For the text-containing cell, return its midpoint in [x, y] coordinate format. 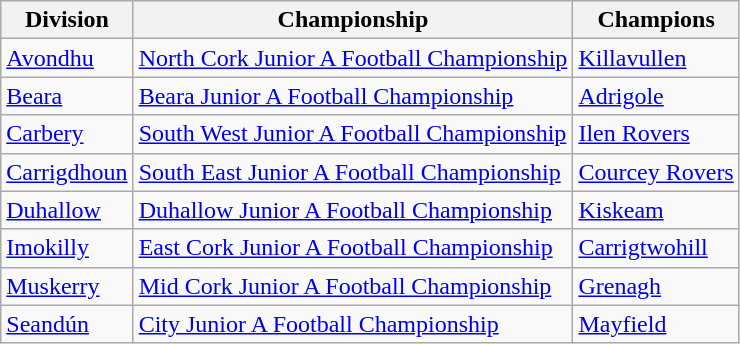
Carbery [67, 134]
Killavullen [656, 58]
Imokilly [67, 248]
Seandún [67, 324]
Adrigole [656, 96]
Grenagh [656, 286]
Carrigtwohill [656, 248]
Carrigdhoun [67, 172]
Kiskeam [656, 210]
City Junior A Football Championship [353, 324]
Avondhu [67, 58]
Division [67, 20]
South West Junior A Football Championship [353, 134]
Champions [656, 20]
Courcey Rovers [656, 172]
North Cork Junior A Football Championship [353, 58]
Beara Junior A Football Championship [353, 96]
Muskerry [67, 286]
Beara [67, 96]
South East Junior A Football Championship [353, 172]
Championship [353, 20]
East Cork Junior A Football Championship [353, 248]
Mayfield [656, 324]
Duhallow [67, 210]
Ilen Rovers [656, 134]
Duhallow Junior A Football Championship [353, 210]
Mid Cork Junior A Football Championship [353, 286]
